Locate the cell with the specified text and output its (x, y) center coordinate. 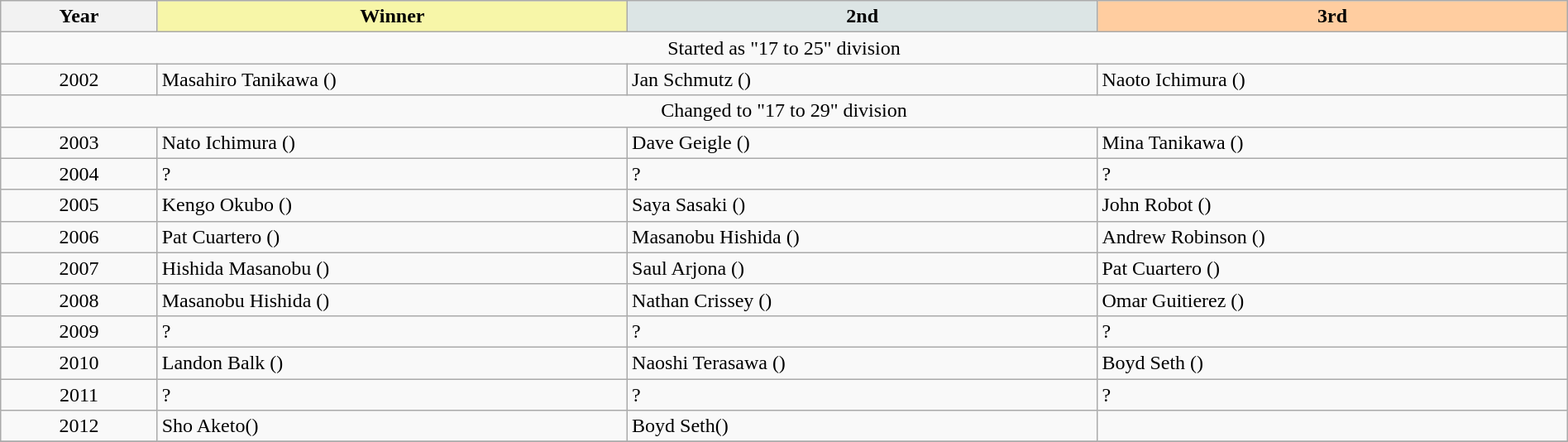
John Robot () (1332, 205)
2003 (79, 142)
Naoto Ichimura () (1332, 79)
Kengo Okubo () (392, 205)
2nd (863, 17)
Boyd Seth () (1332, 363)
3rd (1332, 17)
Nathan Crissey () (863, 300)
Year (79, 17)
Saya Sasaki () (863, 205)
Nato Ichimura () (392, 142)
2004 (79, 174)
Boyd Seth() (863, 426)
Dave Geigle () (863, 142)
2011 (79, 395)
Saul Arjona () (863, 268)
Sho Aketo() (392, 426)
Masahiro Tanikawa () (392, 79)
2006 (79, 237)
Winner (392, 17)
Started as "17 to 25" division (784, 48)
2012 (79, 426)
Jan Schmutz () (863, 79)
Landon Balk () (392, 363)
Hishida Masanobu () (392, 268)
Andrew Robinson () (1332, 237)
Omar Guitierez () (1332, 300)
Changed to "17 to 29" division (784, 111)
Mina Tanikawa () (1332, 142)
Naoshi Terasawa () (863, 363)
2005 (79, 205)
2008 (79, 300)
2007 (79, 268)
2009 (79, 331)
2002 (79, 79)
2010 (79, 363)
